Extract the [X, Y] coordinate from the center of the cell holding the provided text.  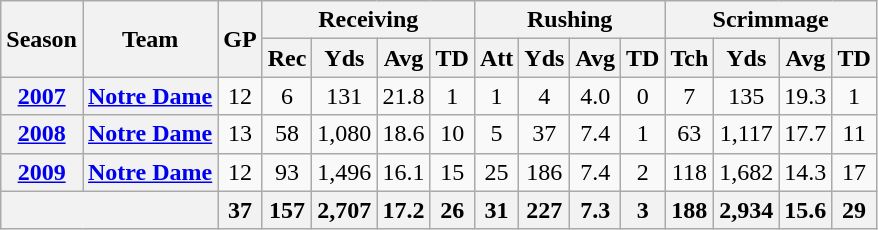
188 [690, 210]
Rec [287, 58]
2009 [42, 172]
Rushing [570, 20]
Receiving [368, 20]
Att [496, 58]
2 [642, 172]
Team [150, 39]
0 [642, 96]
19.3 [806, 96]
2008 [42, 134]
5 [496, 134]
18.6 [404, 134]
14.3 [806, 172]
6 [287, 96]
4.0 [596, 96]
17.2 [404, 210]
17.7 [806, 134]
17 [854, 172]
25 [496, 172]
1,682 [746, 172]
7 [690, 96]
131 [344, 96]
2,934 [746, 210]
Season [42, 39]
186 [544, 172]
58 [287, 134]
7.3 [596, 210]
Scrimmage [770, 20]
135 [746, 96]
227 [544, 210]
2,707 [344, 210]
1,117 [746, 134]
11 [854, 134]
31 [496, 210]
1,080 [344, 134]
Tch [690, 58]
16.1 [404, 172]
157 [287, 210]
21.8 [404, 96]
10 [452, 134]
3 [642, 210]
2007 [42, 96]
26 [452, 210]
118 [690, 172]
93 [287, 172]
29 [854, 210]
4 [544, 96]
GP [240, 39]
15 [452, 172]
63 [690, 134]
15.6 [806, 210]
1,496 [344, 172]
13 [240, 134]
